Return the (x, y) coordinate for the center point of the cell that contains the specified text.  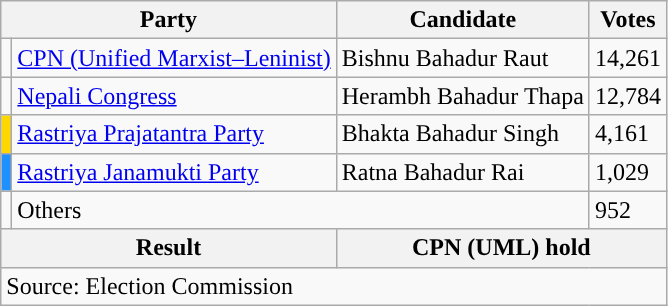
Party (168, 20)
Result (168, 248)
Candidate (462, 20)
Rastriya Prajatantra Party (174, 134)
Herambh Bahadur Thapa (462, 96)
CPN (UML) hold (501, 248)
Bishnu Bahadur Raut (462, 58)
Votes (628, 20)
Nepali Congress (174, 96)
1,029 (628, 172)
Source: Election Commission (334, 286)
14,261 (628, 58)
CPN (Unified Marxist–Leninist) (174, 58)
Others (301, 210)
952 (628, 210)
Rastriya Janamukti Party (174, 172)
12,784 (628, 96)
Ratna Bahadur Rai (462, 172)
Bhakta Bahadur Singh (462, 134)
4,161 (628, 134)
